Find where the given text appears and provide that cell's center as (X, Y) coordinate. 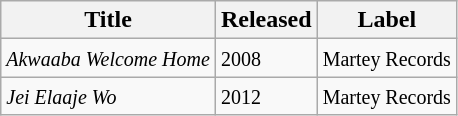
Akwaaba Welcome Home (108, 58)
Released (266, 20)
Jei Elaaje Wo (108, 96)
Title (108, 20)
2008 (266, 58)
Label (386, 20)
2012 (266, 96)
